Locate the cell with the specified text and output its [x, y] center coordinate. 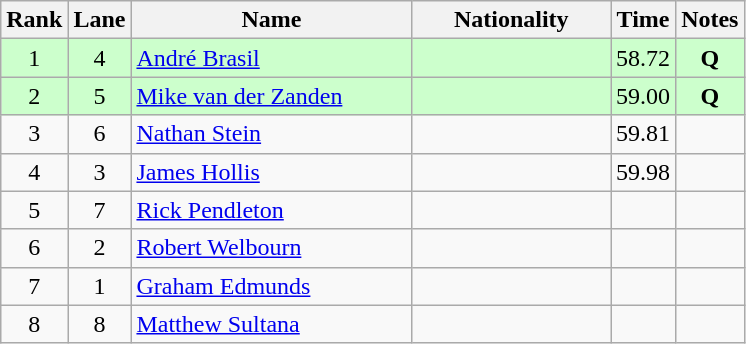
Rick Pendleton [272, 210]
André Brasil [272, 58]
Notes [710, 20]
Mike van der Zanden [272, 96]
Nationality [512, 20]
James Hollis [272, 172]
59.81 [644, 134]
59.00 [644, 96]
Time [644, 20]
Lane [100, 20]
Rank [34, 20]
Graham Edmunds [272, 286]
58.72 [644, 58]
Name [272, 20]
Nathan Stein [272, 134]
59.98 [644, 172]
Matthew Sultana [272, 324]
Robert Welbourn [272, 248]
